Locate the cell with the specified text and output its [X, Y] center coordinate. 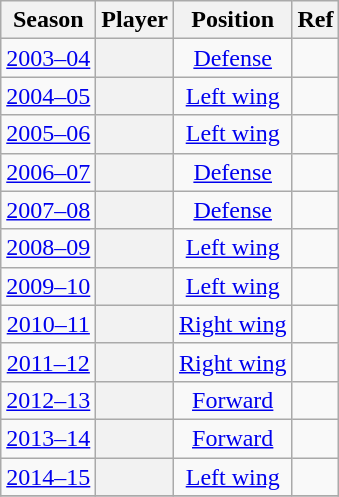
Position [233, 20]
2013–14 [48, 438]
2005–06 [48, 134]
2007–08 [48, 210]
Season [48, 20]
2008–09 [48, 248]
2004–05 [48, 96]
2006–07 [48, 172]
2011–12 [48, 362]
2014–15 [48, 477]
Ref [316, 20]
2009–10 [48, 286]
2010–11 [48, 324]
2012–13 [48, 400]
Player [135, 20]
2003–04 [48, 58]
